Locate the cell with the specified text and output its [x, y] center coordinate. 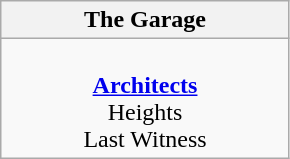
Architects Heights Last Witness [146, 98]
The Garage [146, 20]
